Search for the cell housing the specified text and yield its (x, y) center coordinate. 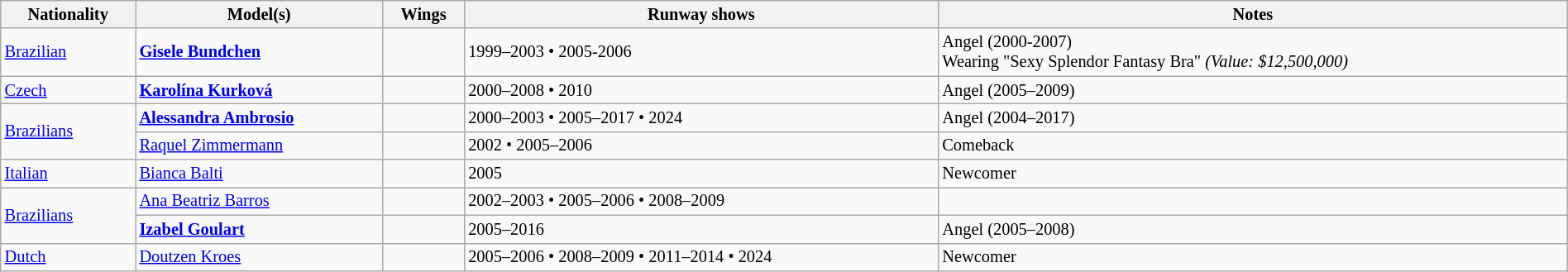
Karolína Kurková (260, 90)
Model(s) (260, 14)
Alessandra Ambrosio (260, 117)
Angel (2005–2009) (1252, 90)
2000–2003 • 2005–2017 • 2024 (701, 117)
Brazilian (68, 52)
Dutch (68, 257)
Comeback (1252, 146)
Ana Beatriz Barros (260, 201)
Izabel Goulart (260, 229)
Angel (2005–2008) (1252, 229)
Raquel Zimmermann (260, 146)
Gisele Bundchen (260, 52)
2005–2006 • 2008–2009 • 2011–2014 • 2024 (701, 257)
Italian (68, 174)
Notes (1252, 14)
2005 (701, 174)
Doutzen Kroes (260, 257)
1999–2003 • 2005-2006 (701, 52)
Runway shows (701, 14)
2005–2016 (701, 229)
Angel (2004–2017) (1252, 117)
Wings (423, 14)
Czech (68, 90)
Nationality (68, 14)
2000–2008 • 2010 (701, 90)
Angel (2000-2007)Wearing "Sexy Splendor Fantasy Bra" (Value: $12,500,000) (1252, 52)
Bianca Balti (260, 174)
2002 • 2005–2006 (701, 146)
2002–2003 • 2005–2006 • 2008–2009 (701, 201)
